Extract the (x, y) coordinate from the center of the cell holding the provided text.  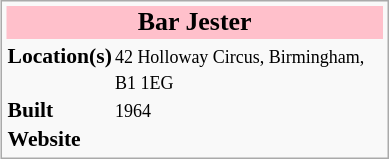
Location(s) (60, 69)
Website (60, 138)
Bar Jester (194, 22)
1964 (248, 110)
Built (60, 110)
42 Holloway Circus, Birmingham, B1 1EG (248, 69)
